For the text-containing cell, return its midpoint in (x, y) coordinate format. 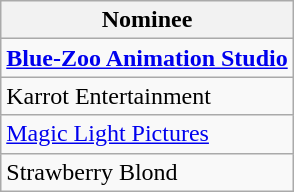
Nominee (147, 20)
Blue-Zoo Animation Studio (147, 58)
Magic Light Pictures (147, 134)
Karrot Entertainment (147, 96)
Strawberry Blond (147, 172)
